Capture the cell that displays the provided text and extract its [x, y] central coordinate. 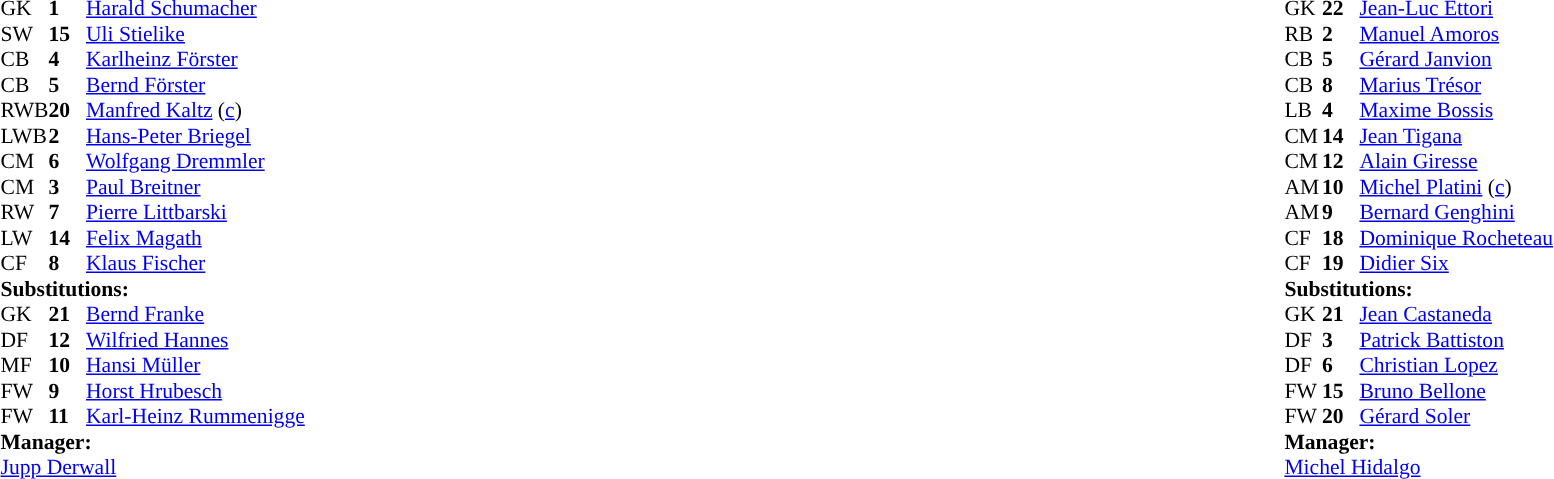
Pierre Littbarski [196, 213]
LW [24, 238]
RW [24, 213]
Paul Breitner [196, 187]
Hans-Peter Briegel [196, 136]
18 [1341, 238]
MF [24, 365]
Hansi Müller [196, 365]
Uli Stielike [196, 34]
Gérard Janvion [1456, 59]
Dominique Rocheteau [1456, 238]
Jean Tigana [1456, 136]
LB [1303, 111]
Marius Trésor [1456, 85]
Horst Hrubesch [196, 391]
Michel Platini (c) [1456, 187]
Gérard Soler [1456, 417]
Karlheinz Förster [196, 59]
Bernd Franke [196, 315]
RWB [24, 111]
Alain Giresse [1456, 161]
Manuel Amoros [1456, 34]
Bruno Bellone [1456, 391]
Patrick Battiston [1456, 340]
11 [67, 417]
Felix Magath [196, 238]
Wilfried Hannes [196, 340]
SW [24, 34]
19 [1341, 263]
Christian Lopez [1456, 365]
Klaus Fischer [196, 263]
Maxime Bossis [1456, 111]
Bernd Förster [196, 85]
Bernard Genghini [1456, 213]
RB [1303, 34]
7 [67, 213]
LWB [24, 136]
Jean Castaneda [1456, 315]
Karl-Heinz Rummenigge [196, 417]
Wolfgang Dremmler [196, 161]
Manfred Kaltz (c) [196, 111]
Didier Six [1456, 263]
